Scan for the cell matching the given text and deliver its (x, y) coordinate at center. 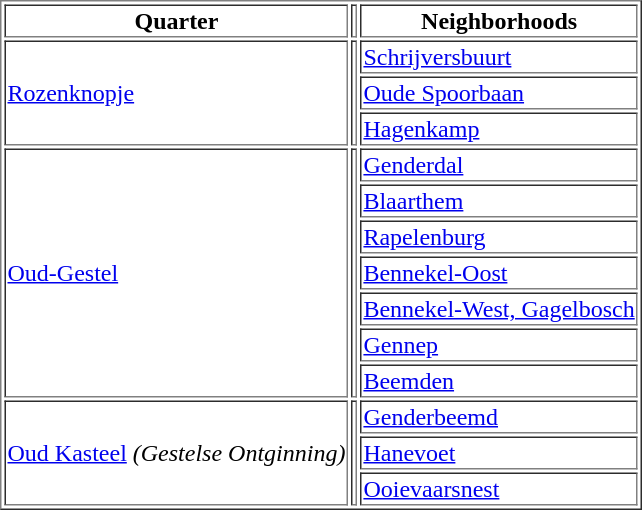
Quarter (176, 20)
Bennekel-Oost (498, 272)
Rapelenburg (498, 236)
Bennekel-West, Gagelbosch (498, 308)
Blaarthem (498, 200)
Oud Kasteel (Gestelse Ontginning) (176, 452)
Oude Spoorbaan (498, 92)
Beemden (498, 380)
Genderbeemd (498, 416)
Hanevoet (498, 452)
Genderdal (498, 164)
Gennep (498, 344)
Neighborhoods (498, 20)
Schrijversbuurt (498, 56)
Oud-Gestel (176, 272)
Hagenkamp (498, 128)
Rozenknopje (176, 92)
Ooievaarsnest (498, 488)
